Find where the given text appears and provide that cell's center as [X, Y] coordinate. 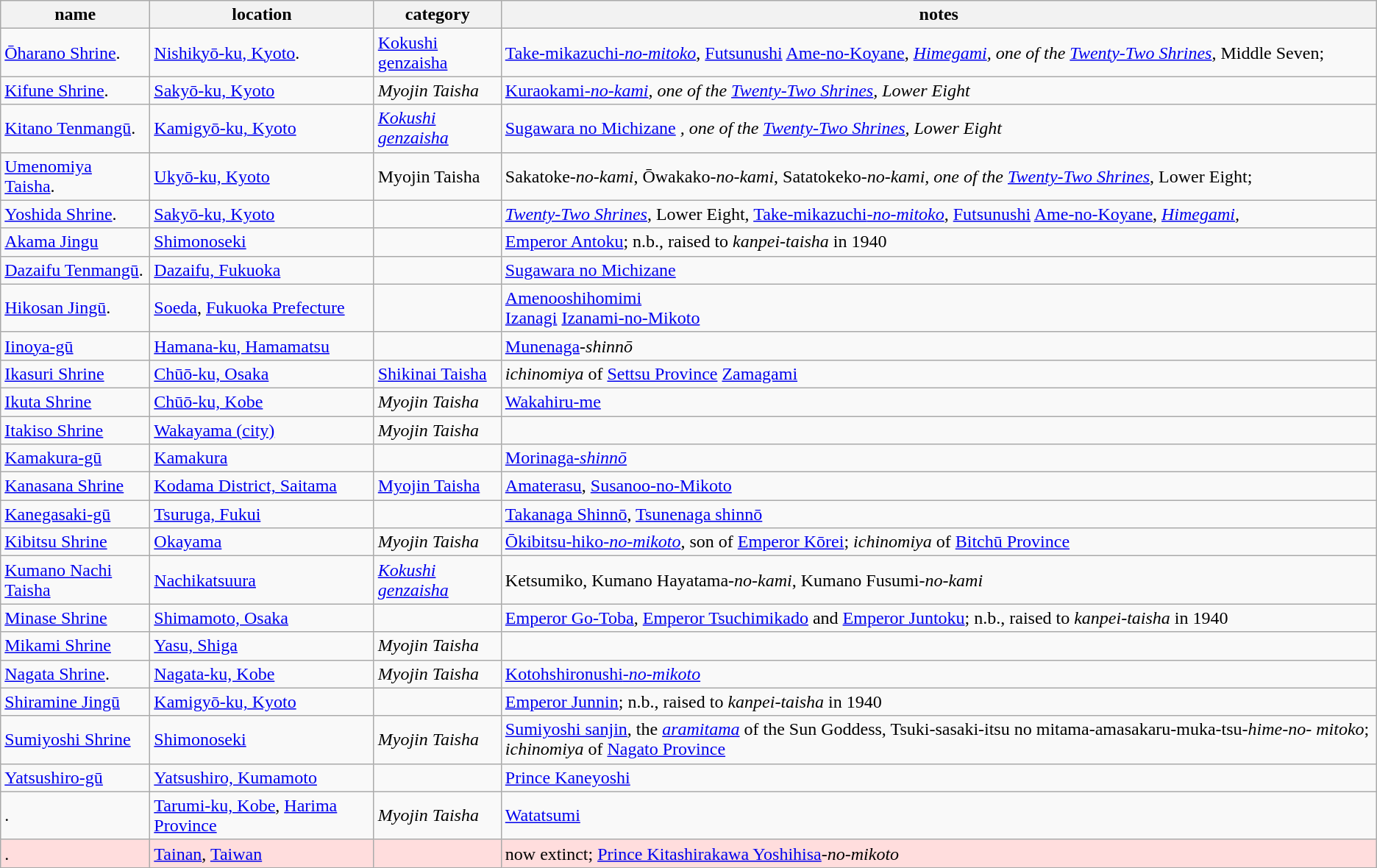
Emperor Go-Toba, Emperor Tsuchimikado and Emperor Juntoku; n.b., raised to kanpei-taisha in 1940 [939, 618]
Kanegasaki-gū [75, 514]
Kamakura [262, 458]
Take-mikazuchi-no-mitoko, Futsunushi Ame-no-Koyane, Himegami, one of the Twenty-Two Shrines, Middle Seven; [939, 53]
Umenomiya Taisha. [75, 177]
Tsuruga, Fukui [262, 514]
AmenooshihomimiIzanagi Izanami-no-Mikoto [939, 307]
Chūō-ku, Kobe [262, 402]
Sugawara no Michizane , one of the Twenty-Two Shrines, Lower Eight [939, 128]
Hamana-ku, Hamamatsu [262, 346]
Yasu, Shiga [262, 646]
Shikinai Taisha [437, 374]
Morinaga-shinnō [939, 458]
Tarumi-ku, Kobe, Harima Province [262, 815]
Watatsumi [939, 815]
now extinct; Prince Kitashirakawa Yoshihisa-no-mikoto [939, 853]
Twenty-Two Shrines, Lower Eight, Take-mikazuchi-no-mitoko, Futsunushi Ame-no-Koyane, Himegami, [939, 214]
Takanaga Shinnō, Tsunenaga shinnō [939, 514]
Ōkibitsu-hiko-no-mikoto, son of Emperor Kōrei; ichinomiya of Bitchū Province [939, 542]
Nagata Shrine. [75, 674]
Prince Kaneyoshi [939, 778]
Yatsushiro-gū [75, 778]
Mikami Shrine [75, 646]
Emperor Antoku; n.b., raised to kanpei-taisha in 1940 [939, 242]
Soeda, Fukuoka Prefecture [262, 307]
Itakiso Shrine [75, 430]
Yoshida Shrine. [75, 214]
Tainan, Taiwan [262, 853]
Kifune Shrine. [75, 90]
Ikuta Shrine [75, 402]
Dazaifu, Fukuoka [262, 270]
Kumano Nachi Taisha [75, 580]
Kitano Tenmangū. [75, 128]
Akama Jingu [75, 242]
Nishikyō-ku, Kyoto. [262, 53]
Kanasana Shrine [75, 486]
Iinoya-gū [75, 346]
Emperor Junnin; n.b., raised to kanpei-taisha in 1940 [939, 702]
Okayama [262, 542]
Sugawara no Michizane [939, 270]
Kodama District, Saitama [262, 486]
Kuraokami-no-kami, one of the Twenty-Two Shrines, Lower Eight [939, 90]
Sumiyoshi sanjin, the aramitama of the Sun Goddess, Tsuki-sasaki-itsu no mitama-amasakaru-muka-tsu-hime-no- mitoko; ichinomiya of Nagato Province [939, 740]
Nagata-ku, Kobe [262, 674]
Ōharano Shrine. [75, 53]
Ikasuri Shrine [75, 374]
category [437, 15]
location [262, 15]
Shimamoto, Osaka [262, 618]
Minase Shrine [75, 618]
Yatsushiro, Kumamoto [262, 778]
Kibitsu Shrine [75, 542]
Dazaifu Tenmangū. [75, 270]
Wakahiru-me [939, 402]
Shiramine Jingū [75, 702]
Chūō-ku, Osaka [262, 374]
Ketsumiko, Kumano Hayatama-no-kami, Kumano Fusumi-no-kami [939, 580]
Nachikatsuura [262, 580]
Munenaga-shinnō [939, 346]
Ukyō-ku, Kyoto [262, 177]
Kamakura-gū [75, 458]
Kotohshironushi-no-mikoto [939, 674]
Hikosan Jingū. [75, 307]
Sakatoke-no-kami, Ōwakako-no-kami, Satatokeko-no-kami, one of the Twenty-Two Shrines, Lower Eight; [939, 177]
Sumiyoshi Shrine [75, 740]
notes [939, 15]
Amaterasu, Susanoo-no-Mikoto [939, 486]
ichinomiya of Settsu Province Zamagami [939, 374]
Wakayama (city) [262, 430]
name [75, 15]
